Capture the cell that displays the provided text and extract its (X, Y) central coordinate. 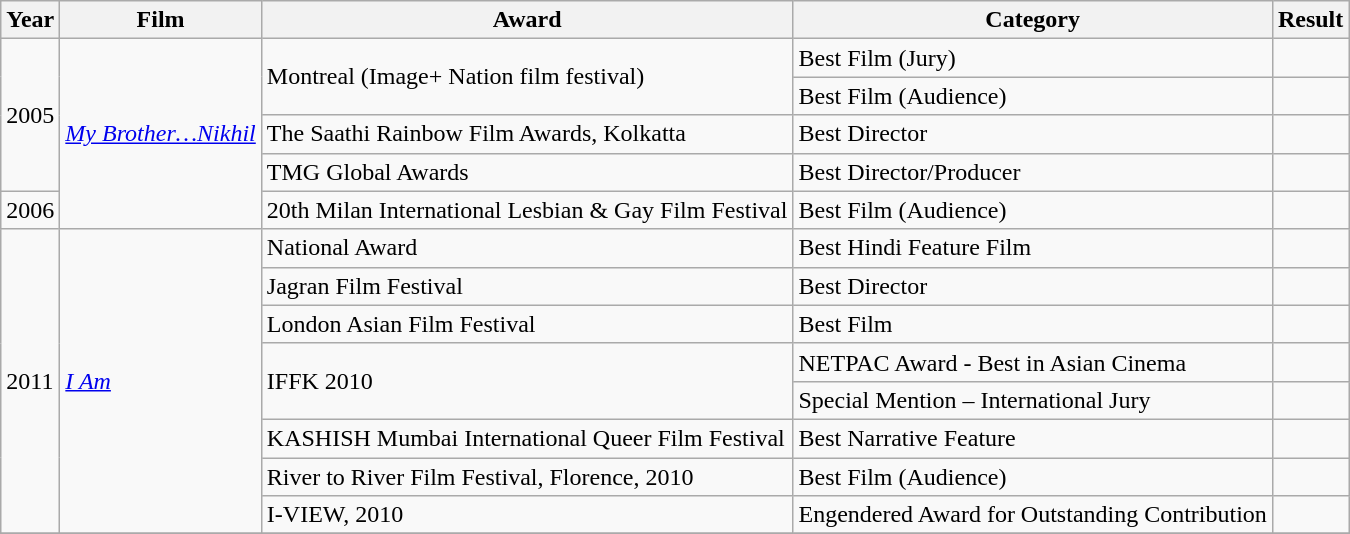
KASHISH Mumbai International Queer Film Festival (527, 438)
IFFK 2010 (527, 381)
My Brother…Nikhil (160, 134)
Best Director/Producer (1032, 172)
NETPAC Award - Best in Asian Cinema (1032, 362)
Best Film (1032, 324)
Film (160, 20)
20th Milan International Lesbian & Gay Film Festival (527, 210)
Category (1032, 20)
2005 (30, 115)
TMG Global Awards (527, 172)
Special Mention – International Jury (1032, 400)
Jagran Film Festival (527, 286)
Result (1310, 20)
2006 (30, 210)
Best Narrative Feature (1032, 438)
River to River Film Festival, Florence, 2010 (527, 477)
Year (30, 20)
National Award (527, 248)
I Am (160, 381)
London Asian Film Festival (527, 324)
Best Film (Jury) (1032, 58)
2011 (30, 381)
Montreal (Image+ Nation film festival) (527, 77)
Engendered Award for Outstanding Contribution (1032, 515)
Best Hindi Feature Film (1032, 248)
The Saathi Rainbow Film Awards, Kolkatta (527, 134)
Award (527, 20)
I-VIEW, 2010 (527, 515)
